Detect which cell encompasses the target text, then output its [x, y] center coordinate. 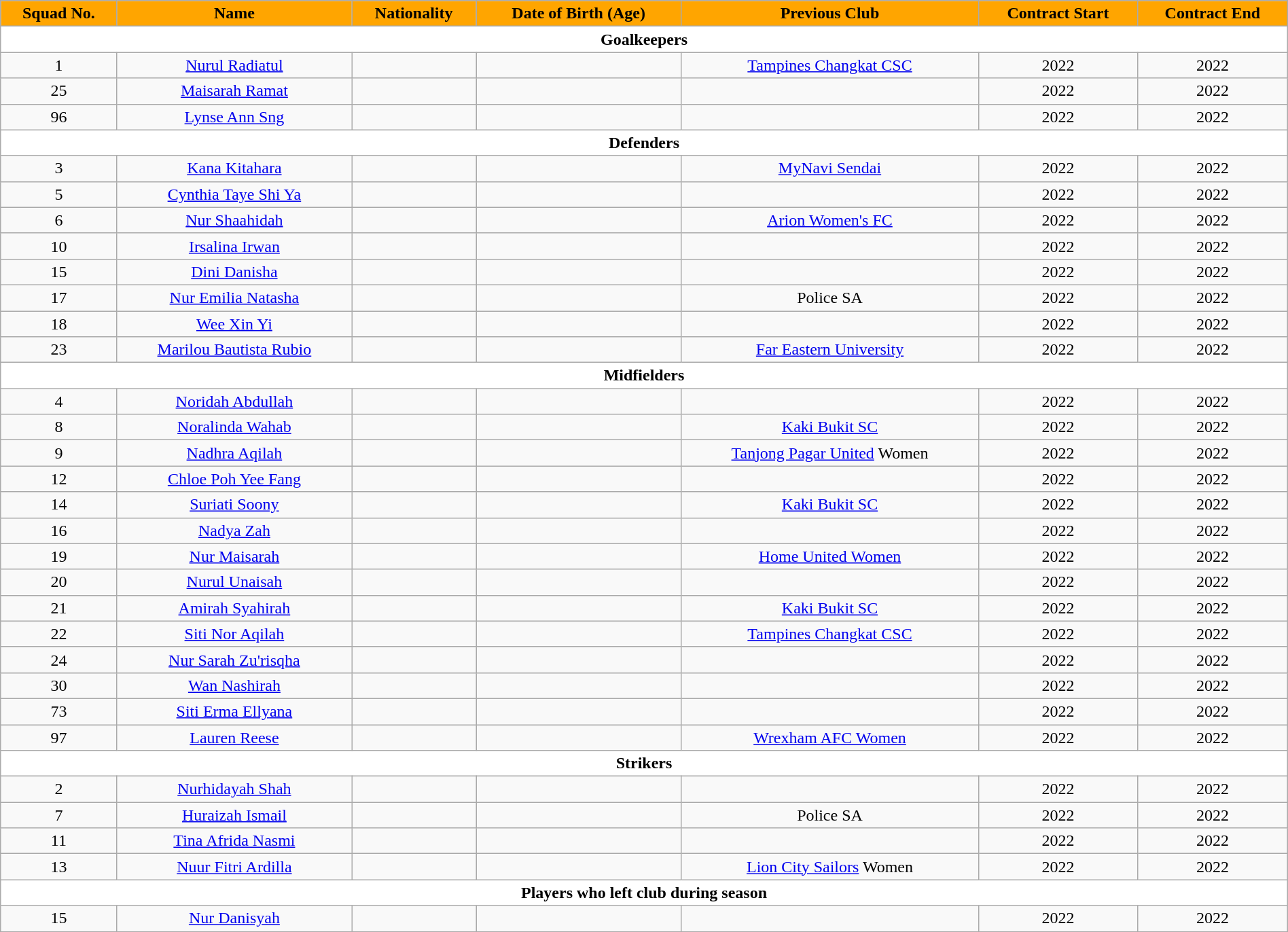
Siti Erma Ellyana [234, 711]
Suriati Soony [234, 505]
13 [58, 867]
73 [58, 711]
Previous Club [830, 14]
Nurul Radiatul [234, 65]
Irsalina Irwan [234, 246]
17 [58, 298]
Squad No. [58, 14]
Lion City Sailors Women [830, 867]
18 [58, 324]
97 [58, 737]
Nur Shaahidah [234, 220]
Name [234, 14]
7 [58, 815]
Arion Women's FC [830, 220]
1 [58, 65]
Maisarah Ramat [234, 91]
Players who left club during season [644, 893]
Lauren Reese [234, 737]
20 [58, 582]
23 [58, 350]
Noralinda Wahab [234, 427]
4 [58, 401]
14 [58, 505]
Midfielders [644, 376]
30 [58, 685]
22 [58, 634]
Far Eastern University [830, 350]
Tanjong Pagar United Women [830, 453]
19 [58, 556]
Nur Emilia Natasha [234, 298]
11 [58, 841]
Wrexham AFC Women [830, 737]
Lynse Ann Sng [234, 117]
Nur Maisarah [234, 556]
Marilou Bautista Rubio [234, 350]
Strikers [644, 764]
Defenders [644, 143]
Nurhidayah Shah [234, 789]
Tina Afrida Nasmi [234, 841]
Nadhra Aqilah [234, 453]
5 [58, 194]
16 [58, 531]
21 [58, 608]
Contract End [1213, 14]
Goalkeepers [644, 39]
Nurul Unaisah [234, 582]
10 [58, 246]
Date of Birth (Age) [579, 14]
Nur Danisyah [234, 918]
9 [58, 453]
24 [58, 660]
Siti Nor Aqilah [234, 634]
Nationality [414, 14]
2 [58, 789]
Contract Start [1058, 14]
Wee Xin Yi [234, 324]
12 [58, 479]
Dini Danisha [234, 272]
25 [58, 91]
Home United Women [830, 556]
8 [58, 427]
Amirah Syahirah [234, 608]
Nur Sarah Zu'risqha [234, 660]
MyNavi Sendai [830, 168]
6 [58, 220]
3 [58, 168]
Nadya Zah [234, 531]
Noridah Abdullah [234, 401]
Huraizah Ismail [234, 815]
Kana Kitahara [234, 168]
Nuur Fitri Ardilla [234, 867]
Chloe Poh Yee Fang [234, 479]
Cynthia Taye Shi Ya [234, 194]
96 [58, 117]
Wan Nashirah [234, 685]
